Identify which cell holds the provided text, then report its (x, y) central coordinate. 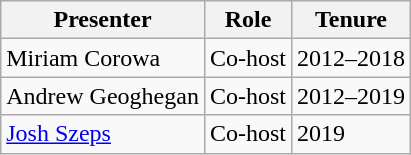
2012–2018 (350, 58)
Presenter (103, 20)
Role (248, 20)
2012–2019 (350, 96)
Tenure (350, 20)
Miriam Corowa (103, 58)
Andrew Geoghegan (103, 96)
2019 (350, 134)
Josh Szeps (103, 134)
